Return (X, Y) of the center of cell containing provided text 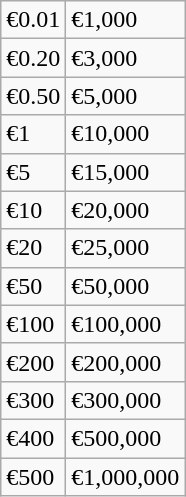
€15,000 (126, 172)
€100 (34, 324)
€0.01 (34, 20)
€100,000 (126, 324)
€25,000 (126, 248)
€200 (34, 362)
€20,000 (126, 210)
€500,000 (126, 438)
€50,000 (126, 286)
€20 (34, 248)
€10,000 (126, 134)
€5,000 (126, 96)
€0.50 (34, 96)
€1,000,000 (126, 477)
€300 (34, 400)
€1 (34, 134)
€5 (34, 172)
€400 (34, 438)
€200,000 (126, 362)
€3,000 (126, 58)
€10 (34, 210)
€1,000 (126, 20)
€50 (34, 286)
€0.20 (34, 58)
€500 (34, 477)
€300,000 (126, 400)
